Determine the [X, Y] coordinate at the center of the cell enclosing the given text.  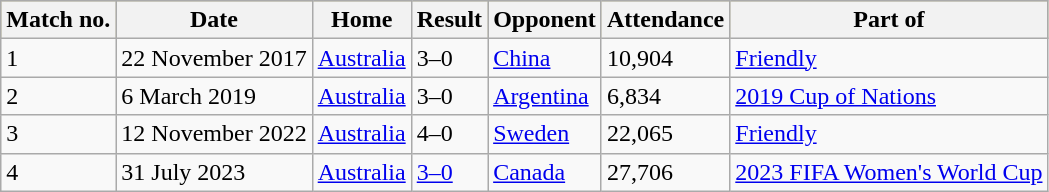
Sweden [545, 134]
22,065 [665, 134]
China [545, 58]
2 [58, 96]
1 [58, 58]
12 November 2022 [214, 134]
31 July 2023 [214, 172]
3 [58, 134]
4–0 [449, 134]
27,706 [665, 172]
22 November 2017 [214, 58]
2023 FIFA Women's World Cup [889, 172]
10,904 [665, 58]
2019 Cup of Nations [889, 96]
Argentina [545, 96]
6,834 [665, 96]
Opponent [545, 20]
Home [362, 20]
Match no. [58, 20]
6 March 2019 [214, 96]
Result [449, 20]
Attendance [665, 20]
Part of [889, 20]
4 [58, 172]
Date [214, 20]
Canada [545, 172]
